Search for the cell housing the specified text and yield its (X, Y) center coordinate. 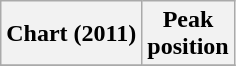
Peakposition (188, 34)
Chart (2011) (72, 34)
